Return the [x, y] coordinate for the center point of the cell that contains the specified text.  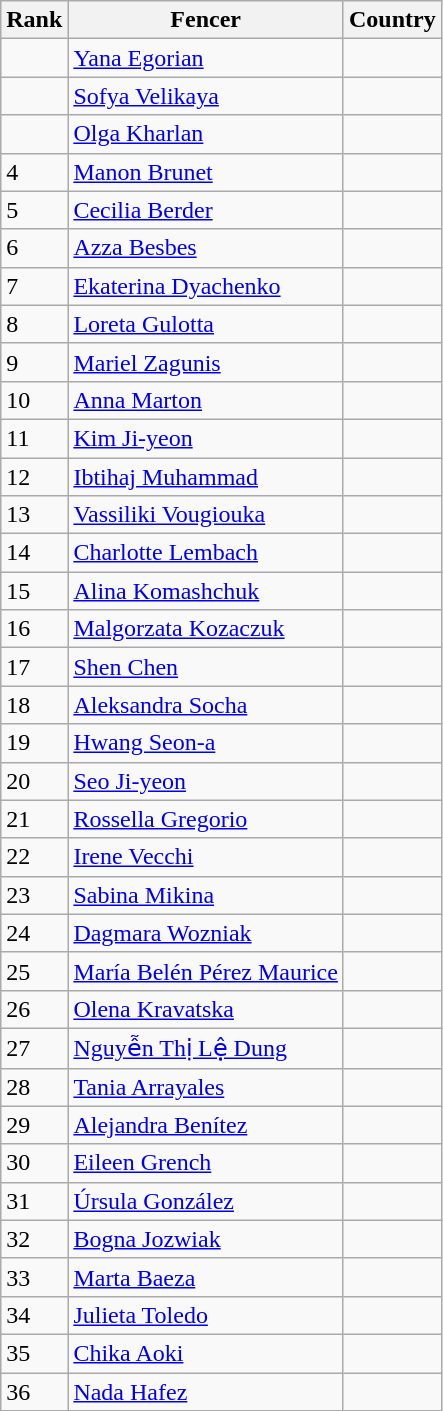
Aleksandra Socha [206, 705]
11 [34, 438]
19 [34, 743]
22 [34, 857]
Vassiliki Vougiouka [206, 515]
Nada Hafez [206, 1391]
21 [34, 819]
Úrsula González [206, 1201]
Nguyễn Thị Lệ Dung [206, 1048]
Hwang Seon-a [206, 743]
Charlotte Lembach [206, 553]
30 [34, 1163]
33 [34, 1277]
Alina Komashchuk [206, 591]
Yana Egorian [206, 58]
Manon Brunet [206, 172]
María Belén Pérez Maurice [206, 971]
34 [34, 1315]
31 [34, 1201]
Rossella Gregorio [206, 819]
Mariel Zagunis [206, 362]
20 [34, 781]
16 [34, 629]
28 [34, 1087]
25 [34, 971]
Shen Chen [206, 667]
35 [34, 1353]
Fencer [206, 20]
13 [34, 515]
Olga Kharlan [206, 134]
10 [34, 400]
Chika Aoki [206, 1353]
Malgorzata Kozaczuk [206, 629]
Country [392, 20]
18 [34, 705]
Rank [34, 20]
9 [34, 362]
Dagmara Wozniak [206, 933]
Eileen Grench [206, 1163]
Tania Arrayales [206, 1087]
Loreta Gulotta [206, 324]
Marta Baeza [206, 1277]
29 [34, 1125]
15 [34, 591]
Sabina Mikina [206, 895]
32 [34, 1239]
12 [34, 477]
8 [34, 324]
Ibtihaj Muhammad [206, 477]
Sofya Velikaya [206, 96]
Bogna Jozwiak [206, 1239]
Irene Vecchi [206, 857]
17 [34, 667]
27 [34, 1048]
Cecilia Berder [206, 210]
14 [34, 553]
Anna Marton [206, 400]
Olena Kravatska [206, 1009]
Ekaterina Dyachenko [206, 286]
36 [34, 1391]
Azza Besbes [206, 248]
6 [34, 248]
Kim Ji-yeon [206, 438]
23 [34, 895]
4 [34, 172]
24 [34, 933]
Julieta Toledo [206, 1315]
Seo Ji-yeon [206, 781]
26 [34, 1009]
5 [34, 210]
Alejandra Benítez [206, 1125]
7 [34, 286]
